Output the (X, Y) coordinate of the center of the cell containing the given text.  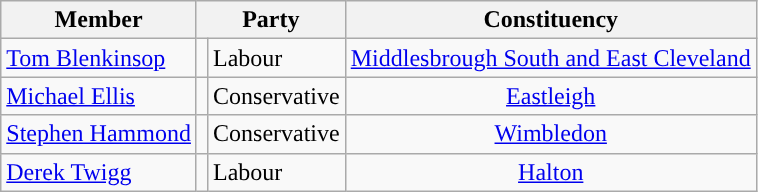
Derek Twigg (99, 172)
Halton (550, 172)
Wimbledon (550, 134)
Tom Blenkinsop (99, 58)
Constituency (550, 20)
Middlesbrough South and East Cleveland (550, 58)
Member (99, 20)
Eastleigh (550, 96)
Party (270, 20)
Michael Ellis (99, 96)
Stephen Hammond (99, 134)
